Identify which cell holds the provided text, then report its [X, Y] central coordinate. 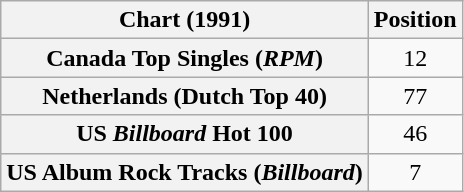
Netherlands (Dutch Top 40) [185, 96]
7 [415, 172]
Canada Top Singles (RPM) [185, 58]
46 [415, 134]
Chart (1991) [185, 20]
US Billboard Hot 100 [185, 134]
77 [415, 96]
12 [415, 58]
Position [415, 20]
US Album Rock Tracks (Billboard) [185, 172]
